Scan for the cell matching the given text and deliver its (x, y) coordinate at center. 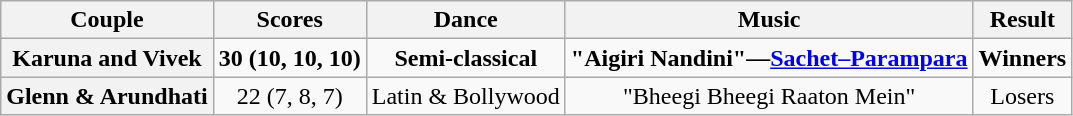
Couple (107, 20)
Losers (1022, 96)
Dance (466, 20)
Music (769, 20)
"Bheegi Bheegi Raaton Mein" (769, 96)
Semi-classical (466, 58)
"Aigiri Nandini"—Sachet–Parampara (769, 58)
Latin & Bollywood (466, 96)
22 (7, 8, 7) (290, 96)
Result (1022, 20)
Winners (1022, 58)
Karuna and Vivek (107, 58)
30 (10, 10, 10) (290, 58)
Glenn & Arundhati (107, 96)
Scores (290, 20)
